Pinpoint the cell where the given text exists, returning its (X, Y) midpoint coordinate. 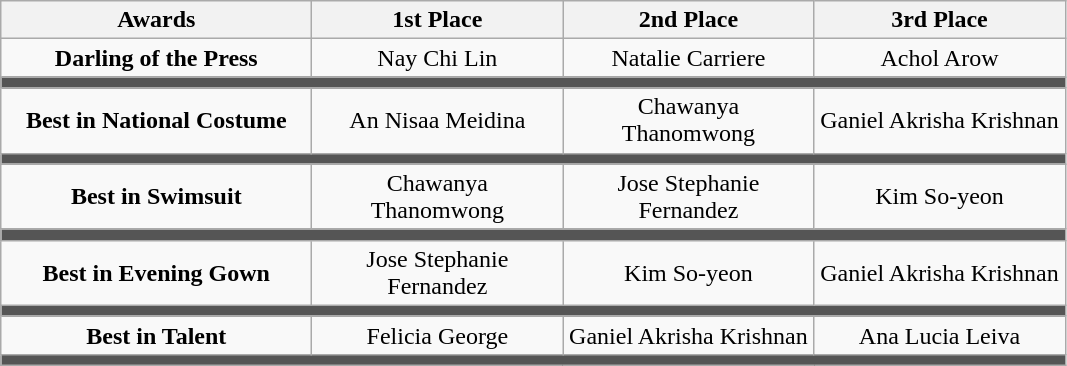
Achol Arow (940, 58)
Best in Evening Gown (156, 272)
An Nisaa Meidina (438, 120)
3rd Place (940, 20)
Darling of the Press (156, 58)
2nd Place (688, 20)
Felicia George (438, 335)
Awards (156, 20)
Ana Lucia Leiva (940, 335)
Best in Swimsuit (156, 196)
Best in National Costume (156, 120)
Nay Chi Lin (438, 58)
Natalie Carriere (688, 58)
Best in Talent (156, 335)
1st Place (438, 20)
